Output the [X, Y] coordinate of the center of the cell containing the given text.  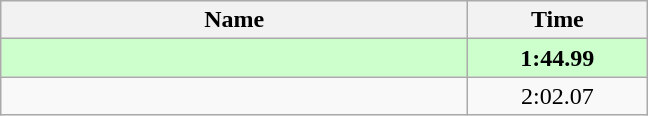
Time [558, 20]
1:44.99 [558, 58]
2:02.07 [558, 96]
Name [234, 20]
